Locate the cell with the specified text and output its (X, Y) center coordinate. 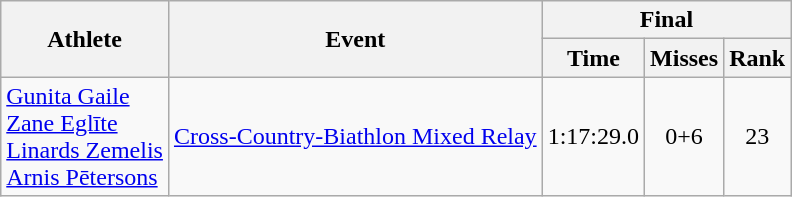
Time (593, 58)
Final (666, 20)
23 (758, 136)
Misses (684, 58)
0+6 (684, 136)
Cross-Country-Biathlon Mixed Relay (355, 136)
Athlete (85, 39)
Gunita GaileZane EglīteLinards ZemelisArnis Pētersons (85, 136)
1:17:29.0 (593, 136)
Event (355, 39)
Rank (758, 58)
